Provide the [X, Y] coordinate of the cell's center where the given text is located.  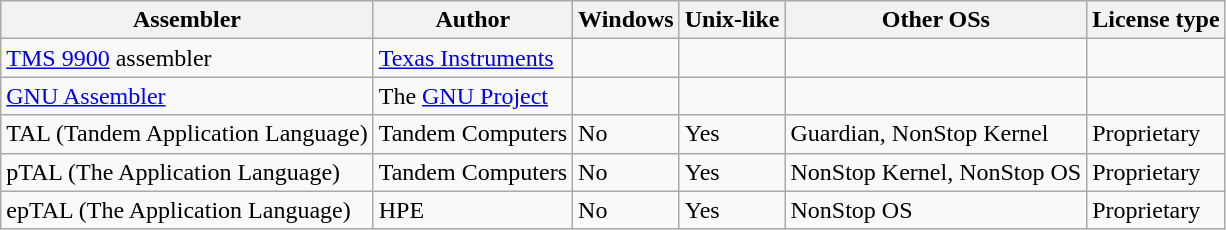
Guardian, NonStop Kernel [936, 134]
TAL (Tandem Application Language) [187, 134]
Assembler [187, 20]
GNU Assembler [187, 96]
HPE [472, 210]
Unix-like [732, 20]
pTAL (The Application Language) [187, 172]
TMS 9900 assembler [187, 58]
Other OSs [936, 20]
The GNU Project [472, 96]
Windows [626, 20]
NonStop Kernel, NonStop OS [936, 172]
License type [1156, 20]
Texas Instruments [472, 58]
Author [472, 20]
NonStop OS [936, 210]
epTAL (The Application Language) [187, 210]
